Identify which cell holds the provided text, then report its (x, y) central coordinate. 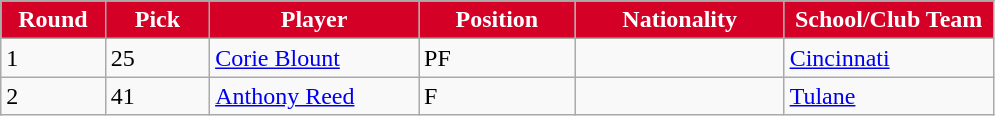
Position (498, 20)
Anthony Reed (314, 96)
Cincinnati (888, 58)
Player (314, 20)
School/Club Team (888, 20)
PF (498, 58)
1 (53, 58)
25 (157, 58)
Nationality (680, 20)
F (498, 96)
2 (53, 96)
Pick (157, 20)
Round (53, 20)
Corie Blount (314, 58)
41 (157, 96)
Tulane (888, 96)
